Search for the cell housing the specified text and yield its (x, y) center coordinate. 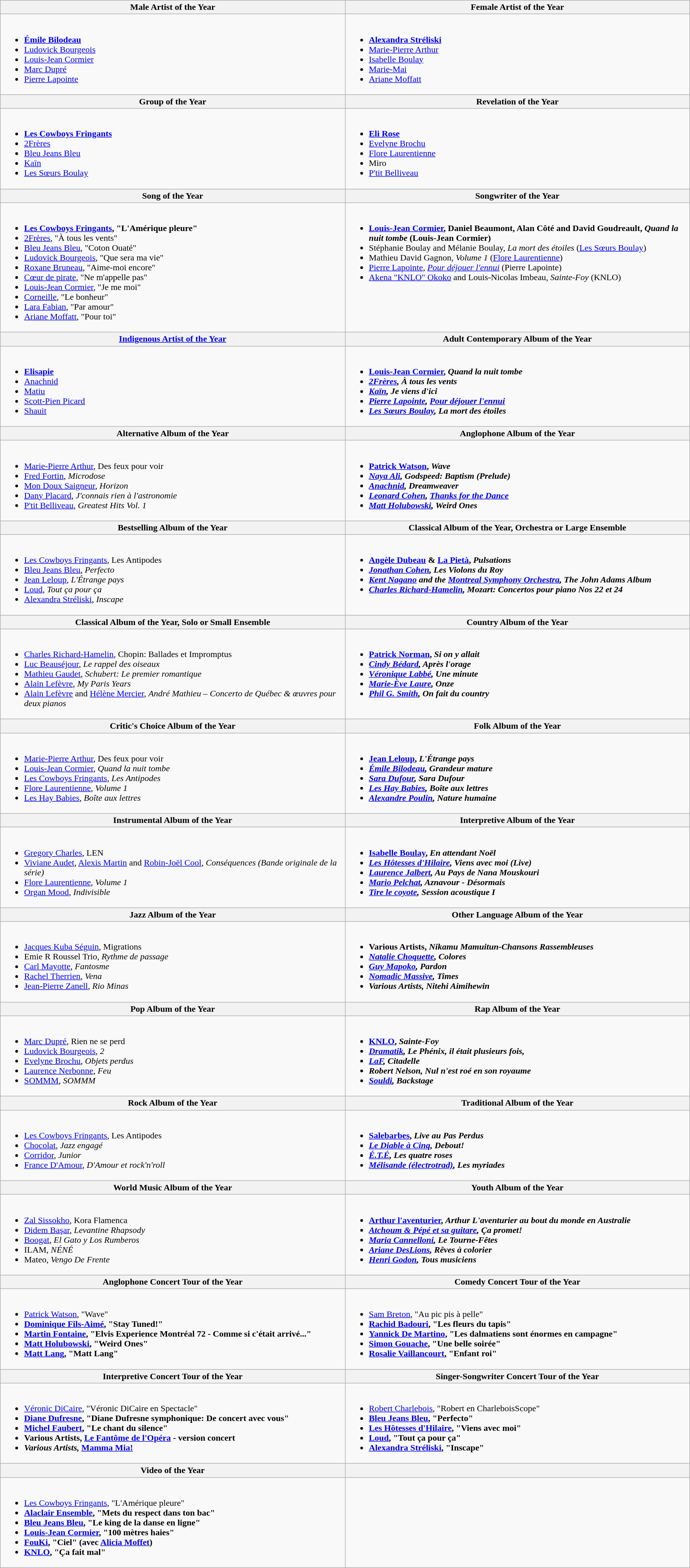
Eli RoseEvelyne BrochuFlore LaurentienneMiroP'tit Belliveau (517, 148)
Les Cowboys Fringants, Les AntipodesBleu Jeans Bleu, PerfectoJean Leloup, L'Étrange paysLoud, Tout ça pour çaAlexandra Stréliski, Inscape (172, 575)
Songwriter of the Year (517, 196)
Other Language Album of the Year (517, 915)
Video of the Year (172, 1471)
Alternative Album of the Year (172, 433)
Émile BilodeauLudovick BourgeoisLouis-Jean CormierMarc DupréPierre Lapointe (172, 55)
Rap Album of the Year (517, 1009)
Adult Contemporary Album of the Year (517, 339)
Salebarbes, Live au Pas PerdusLe Diable à Cinq, Debout!É.T.É, Les quatre rosesMélisande (électrotrad), Les myriades (517, 1145)
Pop Album of the Year (172, 1009)
Interpretive Album of the Year (517, 820)
Critic's Choice Album of the Year (172, 726)
Anglophone Concert Tour of the Year (172, 1282)
World Music Album of the Year (172, 1187)
Female Artist of the Year (517, 7)
Marc Dupré, Rien ne se perdLudovick Bourgeois, 2Evelyne Brochu, Objets perdusLaurence Nerbonne, FeuSOMMM, SOMMM (172, 1056)
Les Cowboys Fringants, Les AntipodesChocolat, Jazz engagéCorridor, JuniorFrance D'Amour, D'Amour et rock'n'roll (172, 1145)
Country Album of the Year (517, 622)
Patrick Norman, Si on y allaitCindy Bédard, Après l'orageVéronique Labbé, Une minuteMarie-Ève Laure, OnzePhil G. Smith, On fait du country (517, 674)
Comedy Concert Tour of the Year (517, 1282)
Folk Album of the Year (517, 726)
Classical Album of the Year, Orchestra or Large Ensemble (517, 528)
Classical Album of the Year, Solo or Small Ensemble (172, 622)
Rock Album of the Year (172, 1103)
Zal Sissokho, Kora FlamencaDidem Başar, Levantine RhapsodyBoogat, El Gato y Los RumberosILAM, NÉNÉMateo, Vengo De Frente (172, 1235)
Bestselling Album of the Year (172, 528)
Alexandra StréliskiMarie-Pierre ArthurIsabelle BoulayMarie-MaiAriane Moffatt (517, 55)
ElisapieAnachnidMatiuScott-Pien PicardShauit (172, 386)
Les Cowboys Fringants2FrèresBleu Jeans BleuKaïnLes Sœurs Boulay (172, 148)
Patrick Watson, WaveNaya Ali, Godspeed: Baptism (Prelude)Anachnid, DreamweaverLeonard Cohen, Thanks for the DanceMatt Holubowski, Weird Ones (517, 480)
Indigenous Artist of the Year (172, 339)
Anglophone Album of the Year (517, 433)
Group of the Year (172, 102)
Jean Leloup, L'Étrange paysÉmile Bilodeau, Grandeur matureSara Dufour, Sara DufourLes Hay Babies, Boîte aux lettresAlexandre Poulin, Nature humaine (517, 773)
Song of the Year (172, 196)
Interpretive Concert Tour of the Year (172, 1376)
Male Artist of the Year (172, 7)
Youth Album of the Year (517, 1187)
Instrumental Album of the Year (172, 820)
Revelation of the Year (517, 102)
Jazz Album of the Year (172, 915)
Singer-Songwriter Concert Tour of the Year (517, 1376)
Traditional Album of the Year (517, 1103)
Jacques Kuba Séguin, MigrationsEmie R Roussel Trio, Rythme de passageCarl Mayotte, FantosmeRachel Therrien, VenaJean-Pierre Zanell, Rio Minas (172, 962)
KNLO, Sainte-FoyDramatik, Le Phénix, il était plusieurs fois,LaF, CitadelleRobert Nelson, Nul n'est roé en son royaumeSouldi, Backstage (517, 1056)
